Detect which cell encompasses the target text, then output its [X, Y] center coordinate. 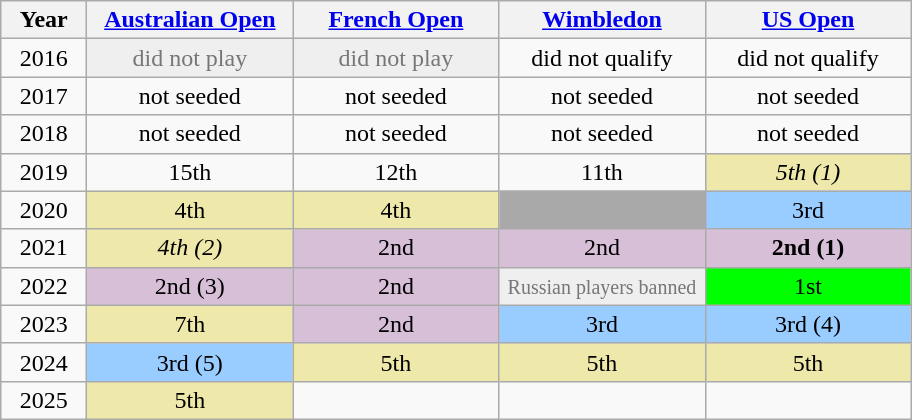
Australian Open [190, 20]
4th (2) [190, 248]
12th [396, 172]
2019 [44, 172]
2022 [44, 286]
2020 [44, 210]
US Open [808, 20]
2016 [44, 58]
7th [190, 324]
2021 [44, 248]
French Open [396, 20]
Russian players banned [602, 286]
Year [44, 20]
2024 [44, 362]
3rd (5) [190, 362]
2017 [44, 96]
2nd (3) [190, 286]
2023 [44, 324]
11th [602, 172]
3rd (4) [808, 324]
2018 [44, 134]
15th [190, 172]
2025 [44, 400]
5th (1) [808, 172]
1st [808, 286]
2nd (1) [808, 248]
Wimbledon [602, 20]
